Search for the cell housing the specified text and yield its (x, y) center coordinate. 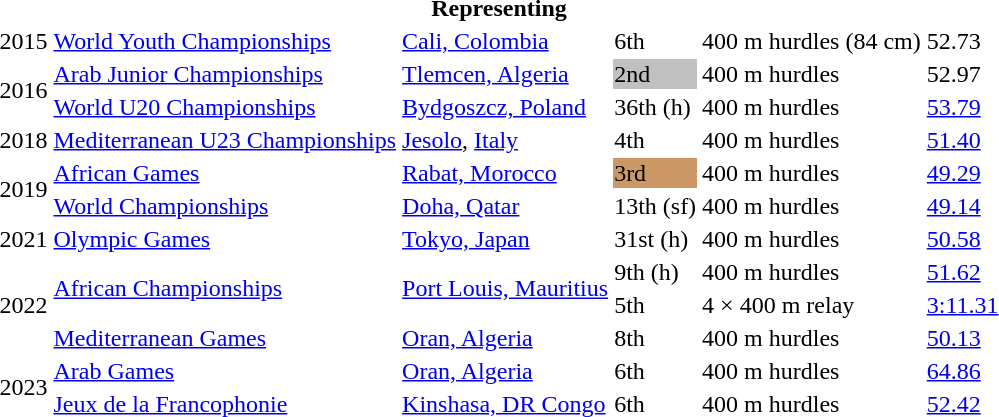
World U20 Championships (225, 107)
Mediterranean U23 Championships (225, 140)
Tokyo, Japan (506, 239)
31st (h) (656, 239)
Tlemcen, Algeria (506, 74)
Doha, Qatar (506, 206)
4 × 400 m relay (812, 305)
Mediterranean Games (225, 338)
2nd (656, 74)
World Championships (225, 206)
Arab Games (225, 371)
4th (656, 140)
Rabat, Morocco (506, 173)
13th (sf) (656, 206)
Olympic Games (225, 239)
Jesolo, Italy (506, 140)
Arab Junior Championships (225, 74)
Bydgoszcz, Poland (506, 107)
5th (656, 305)
Port Louis, Mauritius (506, 288)
African Championships (225, 288)
9th (h) (656, 272)
World Youth Championships (225, 41)
36th (h) (656, 107)
Cali, Colombia (506, 41)
African Games (225, 173)
8th (656, 338)
3rd (656, 173)
400 m hurdles (84 cm) (812, 41)
